Capture the cell that displays the provided text and extract its (X, Y) central coordinate. 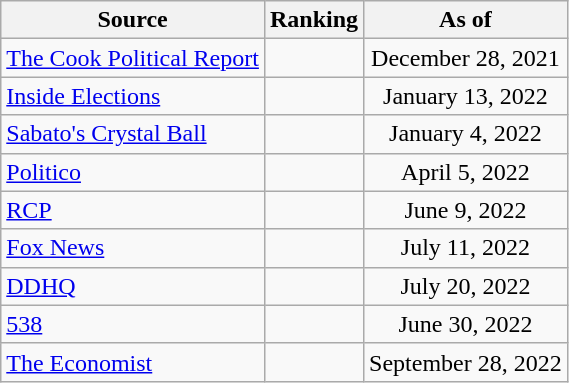
The Economist (133, 362)
Ranking (314, 20)
June 9, 2022 (466, 210)
January 4, 2022 (466, 134)
DDHQ (133, 286)
July 20, 2022 (466, 286)
July 11, 2022 (466, 248)
Politico (133, 172)
RCP (133, 210)
The Cook Political Report (133, 58)
June 30, 2022 (466, 324)
538 (133, 324)
September 28, 2022 (466, 362)
Inside Elections (133, 96)
As of (466, 20)
January 13, 2022 (466, 96)
Source (133, 20)
Sabato's Crystal Ball (133, 134)
December 28, 2021 (466, 58)
April 5, 2022 (466, 172)
Fox News (133, 248)
